Search for the cell housing the specified text and yield its [x, y] center coordinate. 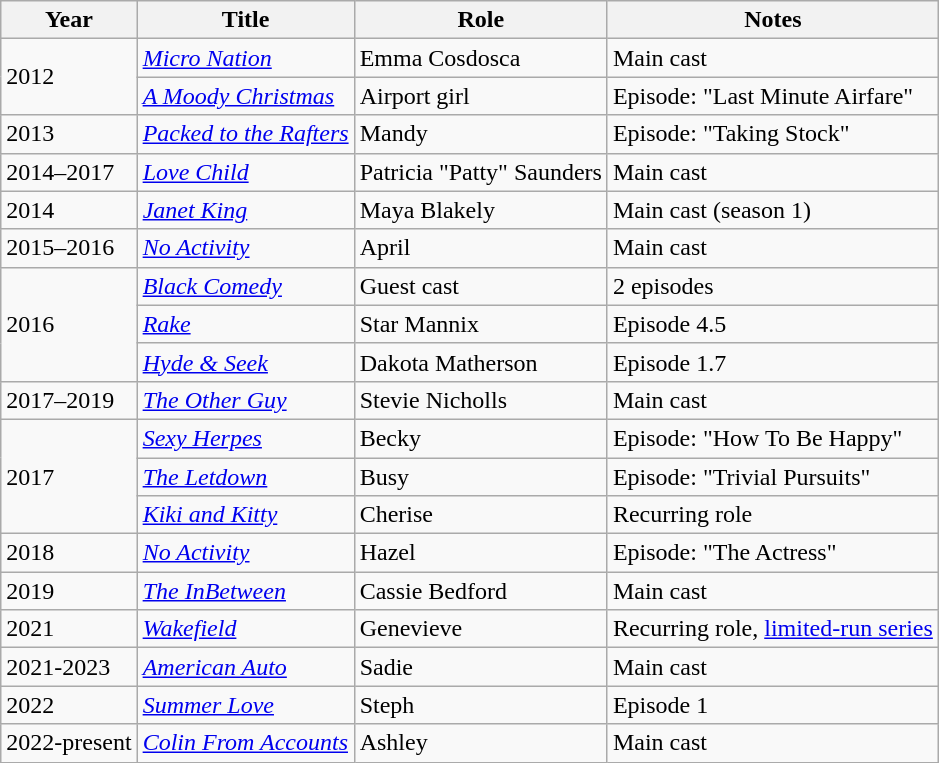
A Moody Christmas [246, 96]
Steph [480, 705]
2017–2019 [69, 400]
Kiki and Kitty [246, 515]
The Other Guy [246, 400]
Episode: "How To Be Happy" [772, 438]
American Auto [246, 667]
Recurring role, limited-run series [772, 629]
2018 [69, 553]
Sexy Herpes [246, 438]
2013 [69, 134]
2021-2023 [69, 667]
Colin From Accounts [246, 743]
2 episodes [772, 286]
Black Comedy [246, 286]
Packed to the Rafters [246, 134]
Episode: "Last Minute Airfare" [772, 96]
Episode: "Taking Stock" [772, 134]
2014 [69, 210]
Star Mannix [480, 324]
Summer Love [246, 705]
Janet King [246, 210]
The Letdown [246, 477]
2022 [69, 705]
Episode 4.5 [772, 324]
Ashley [480, 743]
Role [480, 20]
Dakota Matherson [480, 362]
Genevieve [480, 629]
Stevie Nicholls [480, 400]
2014–2017 [69, 172]
Episode: "The Actress" [772, 553]
Hyde & Seek [246, 362]
2015–2016 [69, 248]
Title [246, 20]
2021 [69, 629]
Episode: "Trivial Pursuits" [772, 477]
Patricia "Patty" Saunders [480, 172]
Cherise [480, 515]
Rake [246, 324]
Micro Nation [246, 58]
2016 [69, 324]
2012 [69, 77]
Sadie [480, 667]
Notes [772, 20]
Episode 1 [772, 705]
2019 [69, 591]
Year [69, 20]
Guest cast [480, 286]
Airport girl [480, 96]
Hazel [480, 553]
Mandy [480, 134]
Recurring role [772, 515]
Episode 1.7 [772, 362]
The InBetween [246, 591]
Wakefield [246, 629]
Cassie Bedford [480, 591]
2017 [69, 476]
Busy [480, 477]
2022-present [69, 743]
Main cast (season 1) [772, 210]
Maya Blakely [480, 210]
April [480, 248]
Becky [480, 438]
Emma Cosdosca [480, 58]
Love Child [246, 172]
